Find where the given text appears and provide that cell's center as (X, Y) coordinate. 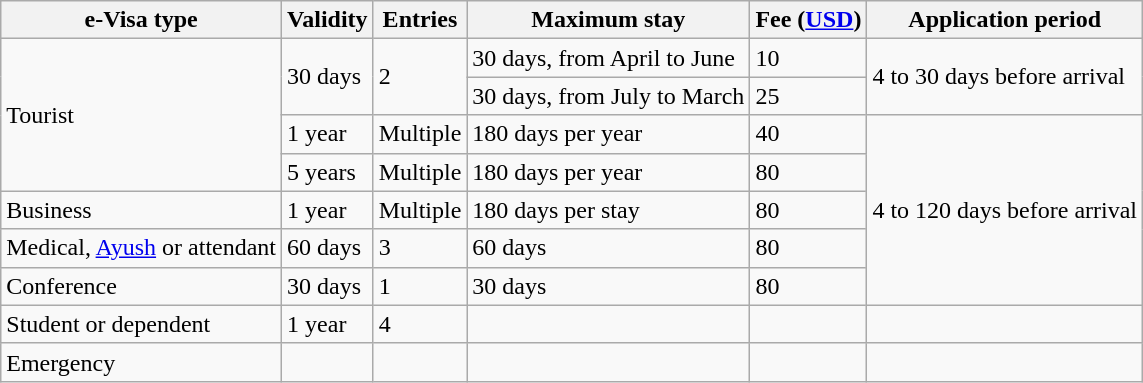
Validity (328, 20)
4 to 120 days before arrival (1005, 210)
Maximum stay (608, 20)
30 days, from July to March (608, 96)
4 to 30 days before arrival (1005, 77)
4 (420, 324)
10 (808, 58)
30 days, from April to June (608, 58)
3 (420, 248)
1 (420, 286)
Student or dependent (142, 324)
5 years (328, 172)
e-Visa type (142, 20)
Conference (142, 286)
Tourist (142, 115)
Application period (1005, 20)
2 (420, 77)
25 (808, 96)
Fee (USD) (808, 20)
Entries (420, 20)
Emergency (142, 362)
Medical, Ayush or attendant (142, 248)
180 days per stay (608, 210)
Business (142, 210)
40 (808, 134)
